Return the (X, Y) coordinate for the center point of the cell that contains the specified text.  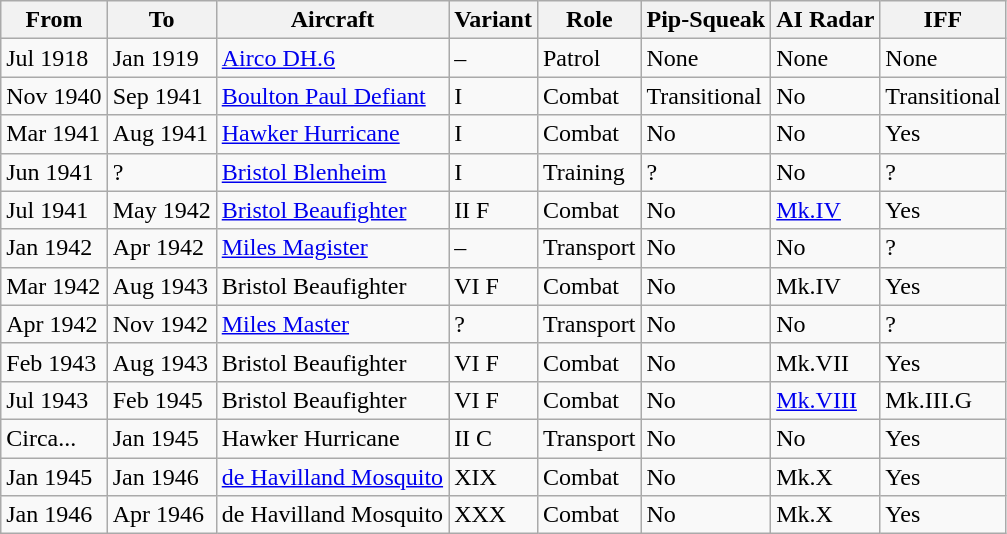
Feb 1945 (162, 400)
May 1942 (162, 210)
Aircraft (332, 20)
XXX (494, 515)
Feb 1943 (54, 362)
Miles Master (332, 324)
Boulton Paul Defiant (332, 96)
Jun 1941 (54, 172)
Jul 1918 (54, 58)
Jan 1919 (162, 58)
Jul 1943 (54, 400)
Airco DH.6 (332, 58)
Aug 1941 (162, 134)
II F (494, 210)
XIX (494, 477)
II C (494, 438)
IFF (943, 20)
Sep 1941 (162, 96)
Miles Magister (332, 248)
Jan 1942 (54, 248)
Mk.III.G (943, 400)
Nov 1942 (162, 324)
Jul 1941 (54, 210)
Mar 1941 (54, 134)
Role (589, 20)
Mk.VIII (826, 400)
Apr 1946 (162, 515)
Bristol Blenheim (332, 172)
Patrol (589, 58)
AI Radar (826, 20)
From (54, 20)
Training (589, 172)
Mar 1942 (54, 286)
To (162, 20)
Pip-Squeak (706, 20)
Mk.VII (826, 362)
Variant (494, 20)
Nov 1940 (54, 96)
Circa... (54, 438)
